Capture the cell that displays the provided text and extract its (X, Y) central coordinate. 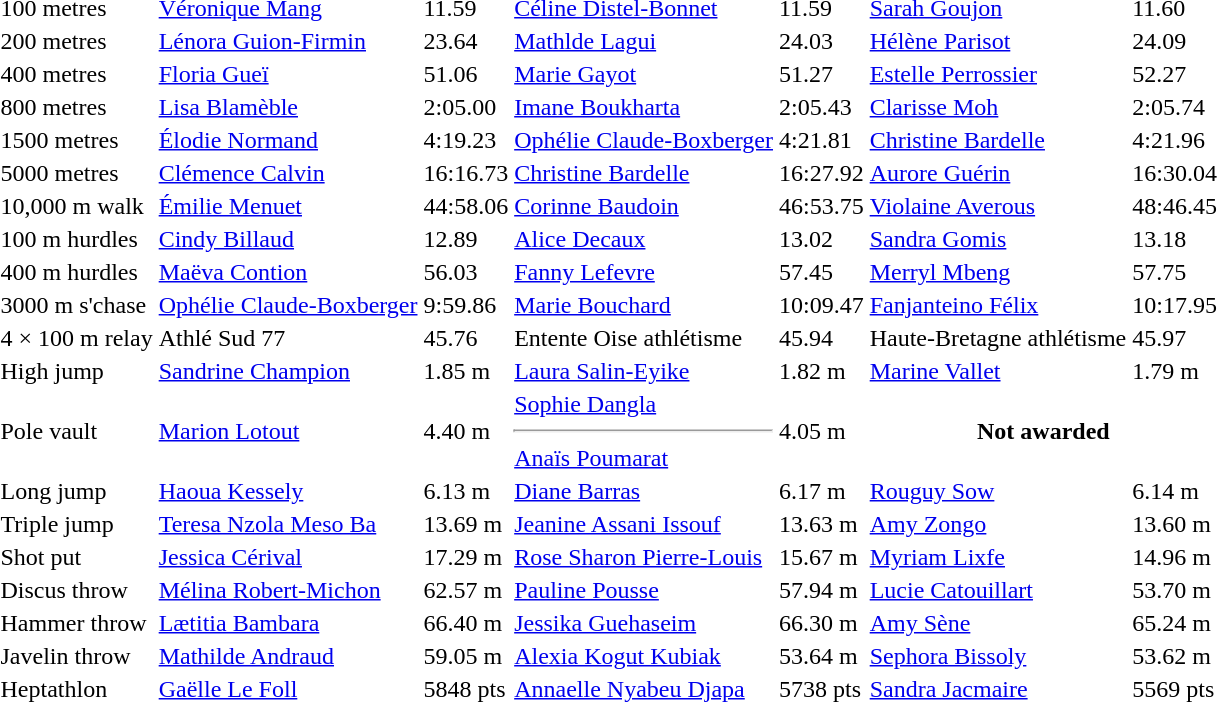
Lisa Blamèble (288, 107)
Jessika Guehaseim (644, 623)
15.67 m (822, 557)
Marie Gayot (644, 74)
53.64 m (822, 656)
Clémence Calvin (288, 173)
Lénora Guion-Firmin (288, 41)
Pauline Pousse (644, 590)
23.64 (466, 41)
Alice Decaux (644, 239)
45.94 (822, 338)
Merryl Mbeng (998, 272)
66.30 m (822, 623)
Lætitia Bambara (288, 623)
12.89 (466, 239)
9:59.86 (466, 305)
44:58.06 (466, 206)
Mélina Robert-Michon (288, 590)
51.06 (466, 74)
Marion Lotout (288, 431)
Fanjanteino Félix (998, 305)
59.05 m (466, 656)
57.45 (822, 272)
Clarisse Moh (998, 107)
Élodie Normand (288, 140)
1.82 m (822, 371)
Maëva Contion (288, 272)
45.76 (466, 338)
17.29 m (466, 557)
Jessica Cérival (288, 557)
Mathilde Andraud (288, 656)
6.17 m (822, 491)
1.85 m (466, 371)
Teresa Nzola Meso Ba (288, 524)
Marie Bouchard (644, 305)
Sandra Gomis (998, 239)
Fanny Lefevre (644, 272)
66.40 m (466, 623)
Rouguy Sow (998, 491)
Sophie DanglaAnaïs Poumarat (644, 431)
4.40 m (466, 431)
Hélène Parisot (998, 41)
6.13 m (466, 491)
13.02 (822, 239)
Floria Gueï (288, 74)
24.03 (822, 41)
Mathlde Lagui (644, 41)
Amy Zongo (998, 524)
10:09.47 (822, 305)
13.69 m (466, 524)
Estelle Perrossier (998, 74)
2:05.00 (466, 107)
Émilie Menuet (288, 206)
51.27 (822, 74)
Sandrine Champion (288, 371)
Amy Sène (998, 623)
16:27.92 (822, 173)
Jeanine Assani Issouf (644, 524)
Sephora Bissoly (998, 656)
Laura Salin-Eyike (644, 371)
Lucie Catouillart (998, 590)
Marine Vallet (998, 371)
Corinne Baudoin (644, 206)
2:05.43 (822, 107)
Cindy Billaud (288, 239)
4.05 m (822, 431)
Alexia Kogut Kubiak (644, 656)
56.03 (466, 272)
Haoua Kessely (288, 491)
Diane Barras (644, 491)
Aurore Guérin (998, 173)
4:21.81 (822, 140)
16:16.73 (466, 173)
4:19.23 (466, 140)
Myriam Lixfe (998, 557)
Rose Sharon Pierre-Louis (644, 557)
Violaine Averous (998, 206)
62.57 m (466, 590)
13.63 m (822, 524)
Haute-Bretagne athlétisme (998, 338)
57.94 m (822, 590)
Entente Oise athlétisme (644, 338)
Athlé Sud 77 (288, 338)
Imane Boukharta (644, 107)
46:53.75 (822, 206)
